For the text-containing cell, return its midpoint in [x, y] coordinate format. 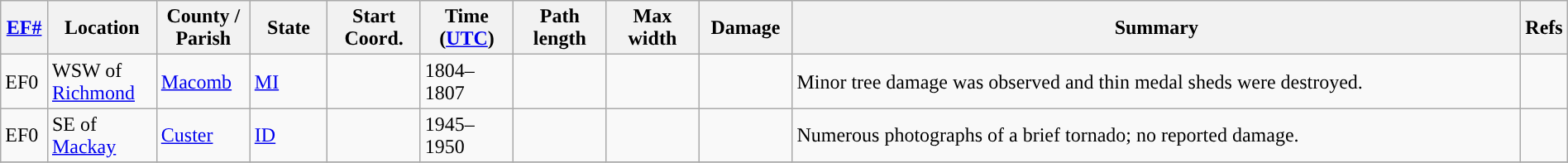
County / Parish [203, 28]
Numerous photographs of a brief tornado; no reported damage. [1156, 136]
ID [289, 136]
Macomb [203, 81]
MI [289, 81]
WSW of Richmond [102, 81]
EF# [25, 28]
Summary [1156, 28]
Custer [203, 136]
1945–1950 [466, 136]
1804–1807 [466, 81]
Damage [746, 28]
Refs [1544, 28]
State [289, 28]
Location [102, 28]
Start Coord. [374, 28]
Max width [653, 28]
Time (UTC) [466, 28]
SE of Mackay [102, 136]
Minor tree damage was observed and thin medal sheds were destroyed. [1156, 81]
Path length [560, 28]
